Identify which cell holds the provided text, then report its [X, Y] central coordinate. 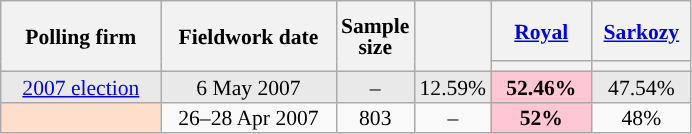
12.59% [452, 86]
Polling firm [81, 36]
6 May 2007 [248, 86]
2007 election [81, 86]
52% [541, 118]
26–28 Apr 2007 [248, 118]
47.54% [641, 86]
Fieldwork date [248, 36]
Samplesize [375, 36]
803 [375, 118]
52.46% [541, 86]
48% [641, 118]
Royal [541, 31]
Sarkozy [641, 31]
